Determine the [x, y] coordinate at the center of the cell enclosing the given text.  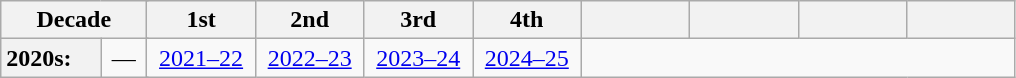
2020s: [51, 58]
1st [202, 20]
2022–23 [310, 58]
2021–22 [202, 58]
2nd [310, 20]
— [124, 58]
3rd [418, 20]
2023–24 [418, 58]
4th [526, 20]
Decade [74, 20]
2024–25 [526, 58]
